Return [X, Y] of the center of cell containing provided text 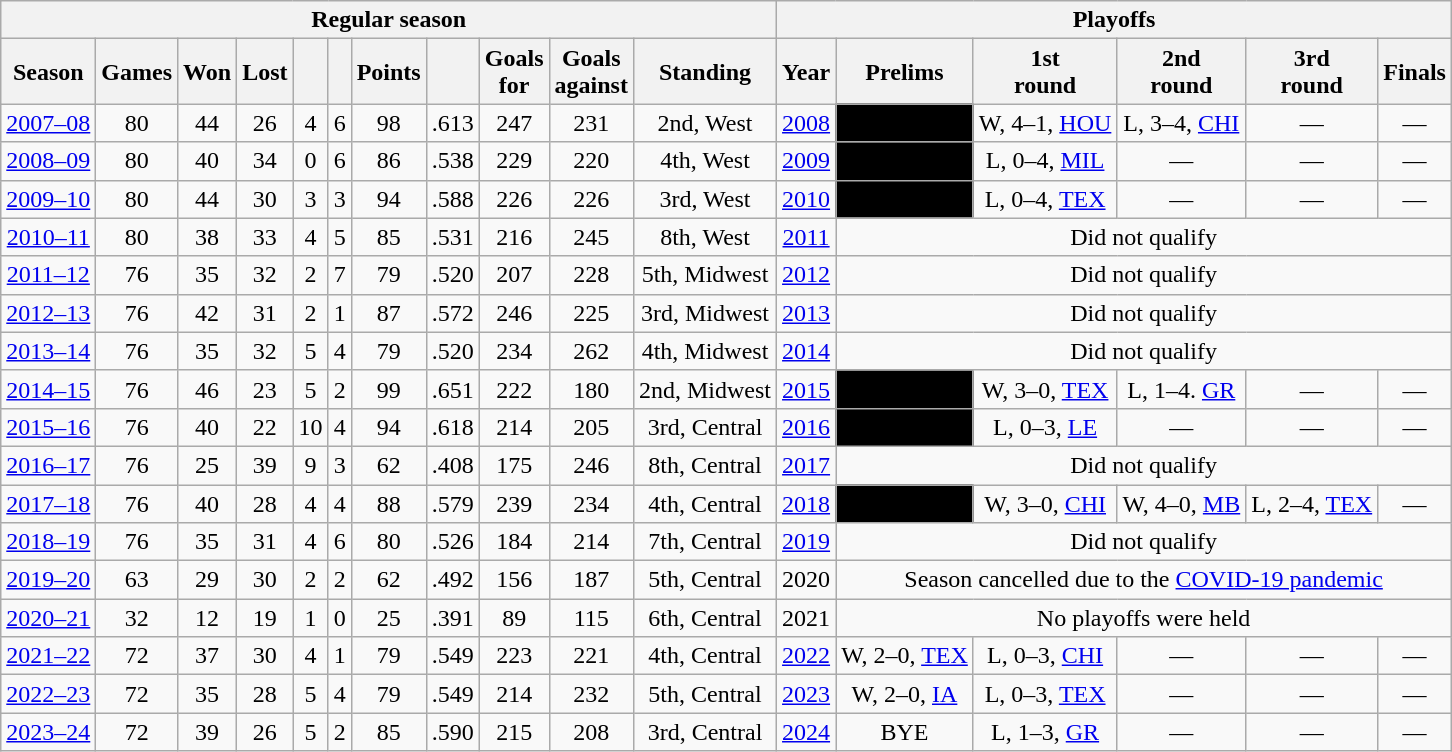
115 [591, 618]
99 [388, 389]
W, 3–0, TEX [1045, 389]
2ndround [1182, 72]
8th, Central [704, 465]
4th, Midwest [704, 351]
2017–18 [48, 503]
8th, West [704, 237]
2008–09 [48, 161]
Games [137, 72]
88 [388, 503]
.391 [452, 618]
29 [208, 580]
46 [208, 389]
2016 [806, 427]
L, 0–4, MIL [1045, 161]
Playoffs [1114, 20]
231 [591, 123]
No playoffs were held [1144, 618]
207 [514, 275]
222 [514, 389]
38 [208, 237]
2013 [806, 313]
Regular season [389, 20]
.588 [452, 199]
Season [48, 72]
2012–13 [48, 313]
12 [208, 618]
4th, West [704, 161]
.408 [452, 465]
184 [514, 542]
6th, Central [704, 618]
175 [514, 465]
247 [514, 123]
.613 [452, 123]
2022 [806, 656]
L, 0–3, TEX [1045, 694]
87 [388, 313]
2010 [806, 199]
Lost [265, 72]
7 [340, 275]
223 [514, 656]
L, 0–4, TEX [1045, 199]
9 [310, 465]
2007–08 [48, 123]
L, 1–4. GR [1182, 389]
2008 [806, 123]
2023–24 [48, 732]
2nd, West [704, 123]
1stround [1045, 72]
.538 [452, 161]
Won [208, 72]
3rd, West [704, 199]
262 [591, 351]
2011–12 [48, 275]
.572 [452, 313]
7th, Central [704, 542]
.651 [452, 389]
187 [591, 580]
19 [265, 618]
2018 [806, 503]
W, 4–0, MB [1182, 503]
2016–17 [48, 465]
.531 [452, 237]
98 [388, 123]
205 [591, 427]
10 [310, 427]
2015–16 [48, 427]
33 [265, 237]
Finals [1415, 72]
208 [591, 732]
2015 [806, 389]
L, 0–3, CHI [1045, 656]
2010–11 [48, 237]
.492 [452, 580]
2nd, Midwest [704, 389]
245 [591, 237]
86 [388, 161]
216 [514, 237]
2012 [806, 275]
180 [591, 389]
2017 [806, 465]
Goalsagainst [591, 72]
2013–14 [48, 351]
2014–15 [48, 389]
228 [591, 275]
37 [208, 656]
215 [514, 732]
2022–23 [48, 694]
89 [514, 618]
Goalsfor [514, 72]
34 [265, 161]
Prelims [905, 72]
.590 [452, 732]
2020 [806, 580]
2021 [806, 618]
2009–10 [48, 199]
Year [806, 72]
220 [591, 161]
3rd, Midwest [704, 313]
.526 [452, 542]
W, 2–0, IA [905, 694]
W, 2–0, TEX [905, 656]
2019 [806, 542]
2009 [806, 161]
2021–22 [48, 656]
63 [137, 580]
L, 3–4, CHI [1182, 123]
L, 0–3, LE [1045, 427]
Points [388, 72]
156 [514, 580]
L, 2–4, TEX [1312, 503]
2014 [806, 351]
5th, Midwest [704, 275]
2019–20 [48, 580]
42 [208, 313]
239 [514, 503]
2011 [806, 237]
23 [265, 389]
.618 [452, 427]
2023 [806, 694]
.579 [452, 503]
2018–19 [48, 542]
W, 4–1, HOU [1045, 123]
W, 3–0, CHI [1045, 503]
3rdround [1312, 72]
22 [265, 427]
221 [591, 656]
L, 1–3, GR [1045, 732]
232 [591, 694]
229 [514, 161]
BYE [905, 732]
Standing [704, 72]
2020–21 [48, 618]
Season cancelled due to the COVID-19 pandemic [1144, 580]
2024 [806, 732]
225 [591, 313]
